Search for the cell housing the specified text and yield its (X, Y) center coordinate. 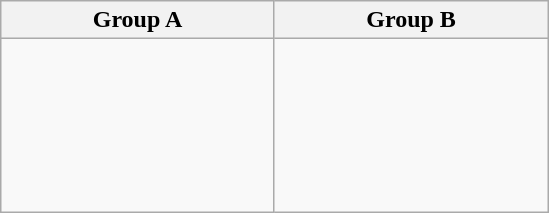
Group A (138, 20)
Group B (411, 20)
